Search for the cell housing the specified text and yield its [X, Y] center coordinate. 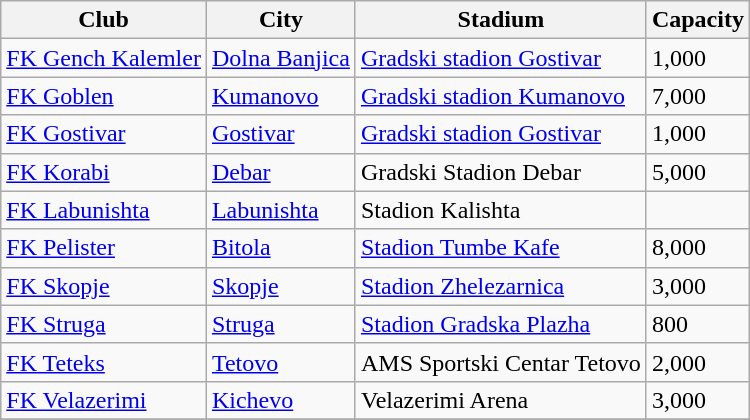
FK Goblen [104, 96]
Gradski Stadion Debar [500, 172]
Dolna Banjica [280, 58]
2,000 [698, 362]
City [280, 20]
5,000 [698, 172]
Bitola [280, 248]
FK Gench Kalemler [104, 58]
Gradski stadion Kumanovo [500, 96]
7,000 [698, 96]
Struga [280, 324]
Stadium [500, 20]
FK Struga [104, 324]
FK Labunishta [104, 210]
Kichevo [280, 400]
Skopje [280, 286]
Stadion Kalishta [500, 210]
FK Korabi [104, 172]
FK Teteks [104, 362]
Stadion Zhelezarnica [500, 286]
FK Velazerimi [104, 400]
AMS Sportski Centar Tetovo [500, 362]
FK Pelister [104, 248]
Club [104, 20]
Stadion Gradska Plazha [500, 324]
Labunishta [280, 210]
FK Skopje [104, 286]
Tetovo [280, 362]
8,000 [698, 248]
Stadion Tumbe Kafe [500, 248]
Gostivar [280, 134]
800 [698, 324]
FK Gostivar [104, 134]
Velazerimi Arena [500, 400]
Capacity [698, 20]
Debar [280, 172]
Kumanovo [280, 96]
